For the text-containing cell, return its midpoint in [X, Y] coordinate format. 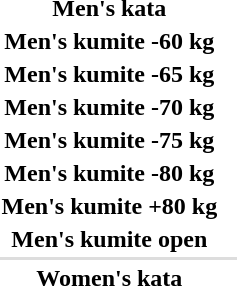
Men's kumite -65 kg [110, 74]
Men's kumite -70 kg [110, 107]
Men's kumite -60 kg [110, 41]
Men's kumite -75 kg [110, 140]
Men's kumite -80 kg [110, 173]
Men's kumite open [110, 239]
Men's kumite +80 kg [110, 206]
